For the text-containing cell, return its midpoint in [x, y] coordinate format. 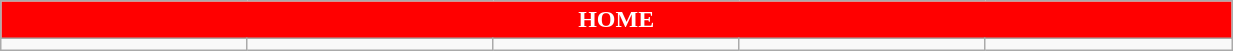
HOME [616, 20]
